Return [X, Y] of the center of cell containing provided text 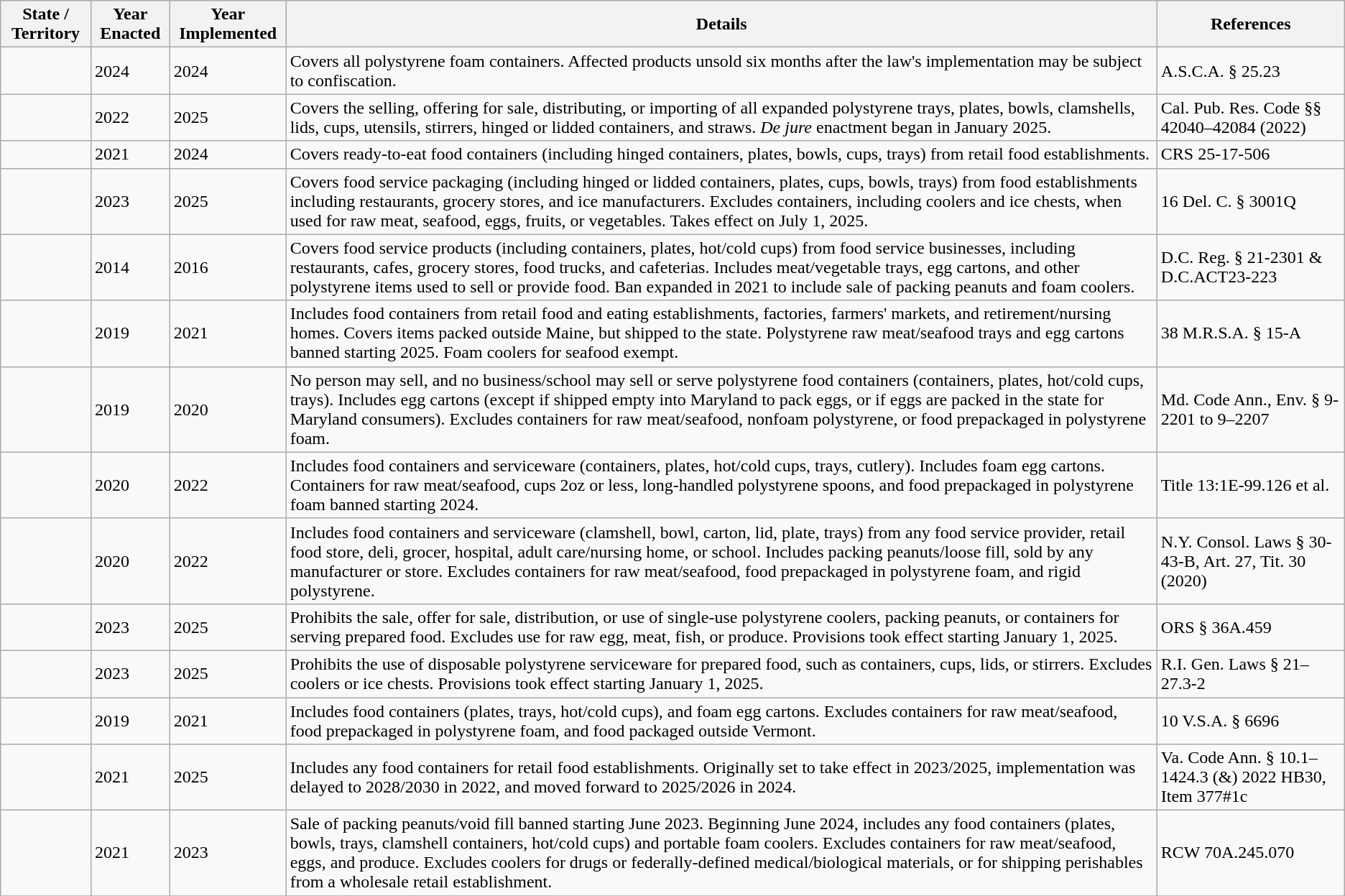
2016 [228, 267]
38 M.R.S.A. § 15-A [1250, 333]
Title 13:1E-99.126 et al. [1250, 485]
Covers ready-to-eat food containers (including hinged containers, plates, bowls, cups, trays) from retail food establishments. [721, 154]
Covers all polystyrene foam containers. Affected products unsold six months after the law's implementation may be subject to confiscation. [721, 70]
References [1250, 24]
ORS § 36A.459 [1250, 627]
2014 [130, 267]
N.Y. Consol. Laws § 30-43-B, Art. 27, Tit. 30 (2020) [1250, 560]
D.C. Reg. § 21-2301 & D.C.ACT23-223 [1250, 267]
Cal. Pub. Res. Code §§ 42040–42084 (2022) [1250, 118]
16 Del. C. § 3001Q [1250, 201]
R.I. Gen. Laws § 21–27.3-2 [1250, 674]
Year Implemented [228, 24]
Year Enacted [130, 24]
RCW 70A.245.070 [1250, 854]
Va. Code Ann. § 10.1–1424.3 (&) 2022 HB30, Item 377#1c [1250, 777]
10 V.S.A. § 6696 [1250, 720]
State / Territory [46, 24]
Details [721, 24]
CRS 25-17-506 [1250, 154]
Md. Code Ann., Env. § 9-2201 to 9–2207 [1250, 410]
A.S.C.A. § 25.23 [1250, 70]
